Capture the cell that displays the provided text and extract its (X, Y) central coordinate. 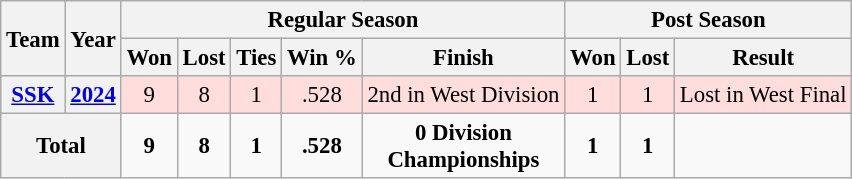
Year (93, 38)
Ties (256, 58)
Total (61, 146)
Win % (322, 58)
Post Season (708, 20)
2024 (93, 95)
2nd in West Division (464, 95)
SSK (33, 95)
Lost in West Final (764, 95)
Result (764, 58)
0 DivisionChampionships (464, 146)
Finish (464, 58)
Regular Season (343, 20)
Team (33, 38)
